Output the (x, y) coordinate of the center of the cell containing the given text.  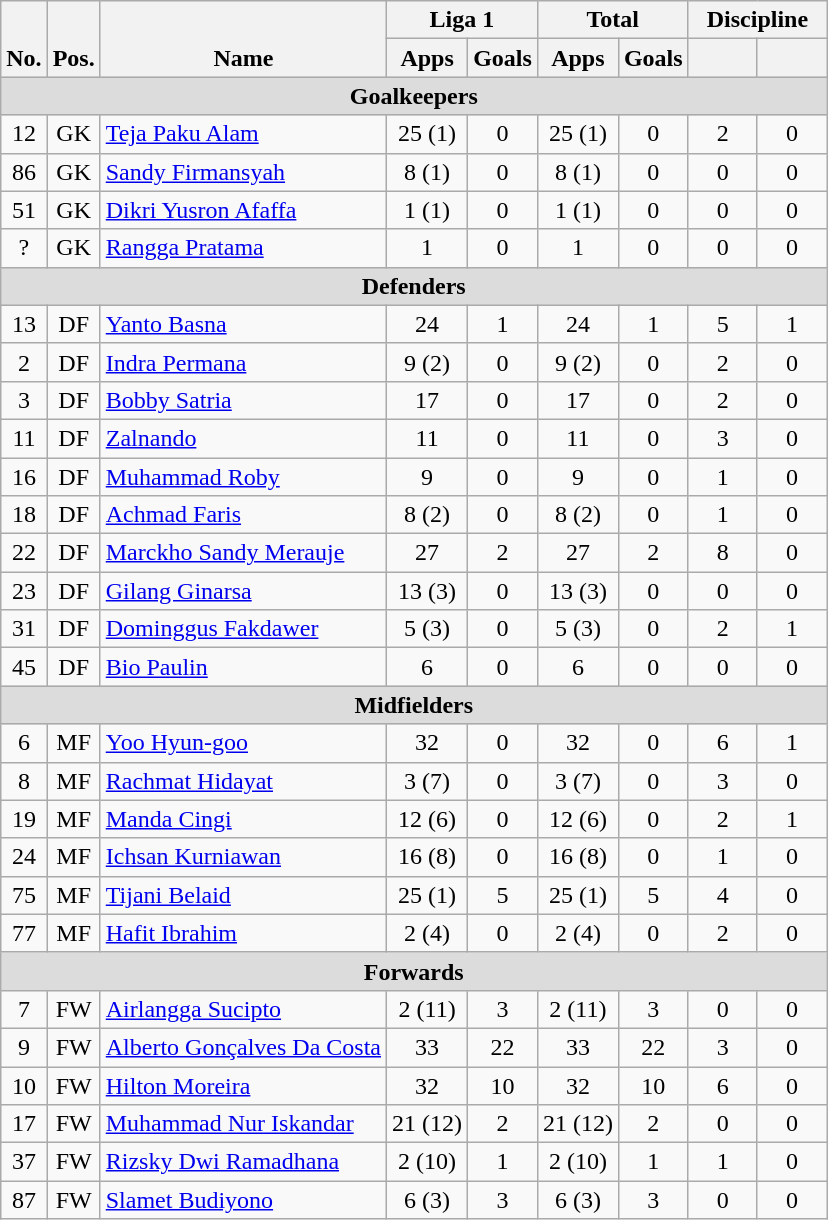
Marckho Sandy Merauje (243, 553)
Bobby Satria (243, 400)
31 (24, 629)
18 (24, 515)
Hilton Moreira (243, 1085)
Discipline (758, 20)
Sandy Firmansyah (243, 172)
Gilang Ginarsa (243, 591)
Dikri Yusron Afaffa (243, 210)
Liga 1 (462, 20)
Rizsky Dwi Ramadhana (243, 1162)
Rangga Pratama (243, 248)
Muhammad Nur Iskandar (243, 1124)
13 (24, 324)
Dominggus Fakdawer (243, 629)
45 (24, 667)
87 (24, 1200)
Yoo Hyun-goo (243, 743)
4 (722, 895)
86 (24, 172)
Indra Permana (243, 362)
Teja Paku Alam (243, 134)
Name (243, 39)
Manda Cingi (243, 819)
37 (24, 1162)
12 (24, 134)
Achmad Faris (243, 515)
75 (24, 895)
Alberto Gonçalves Da Costa (243, 1047)
16 (24, 477)
Yanto Basna (243, 324)
Zalnando (243, 438)
Muhammad Roby (243, 477)
Forwards (414, 971)
Slamet Budiyono (243, 1200)
Hafit Ibrahim (243, 933)
Goalkeepers (414, 96)
19 (24, 819)
77 (24, 933)
Bio Paulin (243, 667)
23 (24, 591)
51 (24, 210)
Pos. (74, 39)
Defenders (414, 286)
? (24, 248)
No. (24, 39)
Tijani Belaid (243, 895)
Total (612, 20)
7 (24, 1009)
Ichsan Kurniawan (243, 857)
Airlangga Sucipto (243, 1009)
Midfielders (414, 705)
Rachmat Hidayat (243, 781)
